From the cell containing the given text, extract its center point as (X, Y) coordinate. 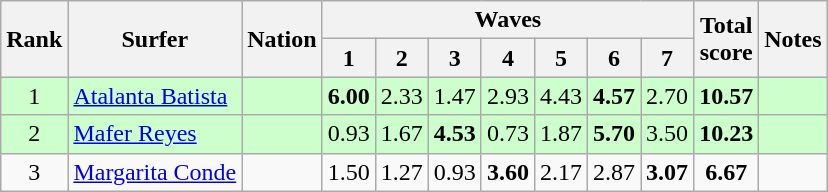
5 (560, 58)
2.87 (614, 172)
1.50 (348, 172)
10.23 (726, 134)
2.93 (508, 96)
4.57 (614, 96)
Atalanta Batista (155, 96)
2.33 (402, 96)
3.07 (668, 172)
2.70 (668, 96)
Waves (508, 20)
1.27 (402, 172)
4.43 (560, 96)
Notes (793, 39)
10.57 (726, 96)
6.67 (726, 172)
5.70 (614, 134)
0.73 (508, 134)
Mafer Reyes (155, 134)
Margarita Conde (155, 172)
4 (508, 58)
2.17 (560, 172)
1.87 (560, 134)
Nation (282, 39)
3.60 (508, 172)
Totalscore (726, 39)
6 (614, 58)
3.50 (668, 134)
1.47 (454, 96)
4.53 (454, 134)
6.00 (348, 96)
Surfer (155, 39)
1.67 (402, 134)
7 (668, 58)
Rank (34, 39)
